Determine the [X, Y] coordinate at the center of the cell enclosing the given text.  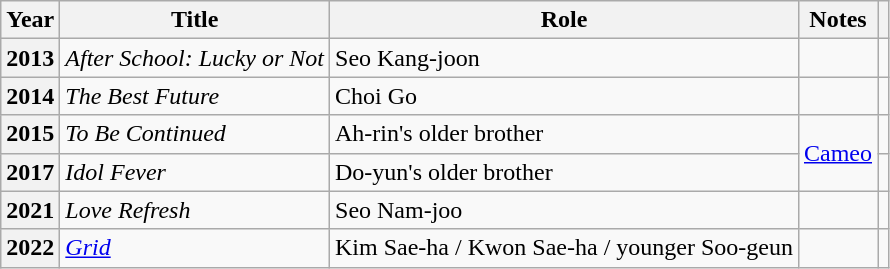
2021 [30, 210]
Love Refresh [195, 210]
The Best Future [195, 96]
Cameo [838, 153]
Kim Sae-ha / Kwon Sae-ha / younger Soo-geun [564, 248]
Seo Nam-joo [564, 210]
Do-yun's older brother [564, 172]
Title [195, 20]
To Be Continued [195, 134]
Seo Kang-joon [564, 58]
Year [30, 20]
Role [564, 20]
2022 [30, 248]
Ah-rin's older brother [564, 134]
2015 [30, 134]
Notes [838, 20]
Grid [195, 248]
2014 [30, 96]
Choi Go [564, 96]
2013 [30, 58]
2017 [30, 172]
Idol Fever [195, 172]
After School: Lucky or Not [195, 58]
